Pinpoint the cell where the given text exists, returning its (X, Y) midpoint coordinate. 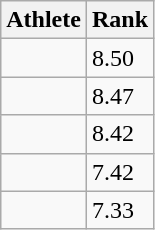
Rank (120, 20)
8.47 (120, 96)
Athlete (44, 20)
7.42 (120, 172)
8.42 (120, 134)
7.33 (120, 210)
8.50 (120, 58)
